Locate the cell with the specified text and output its [x, y] center coordinate. 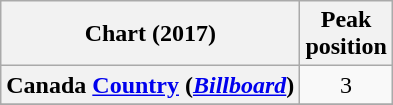
Chart (2017) [150, 34]
3 [346, 85]
Canada Country (Billboard) [150, 85]
Peakposition [346, 34]
